Find where the given text appears and provide that cell's center as (x, y) coordinate. 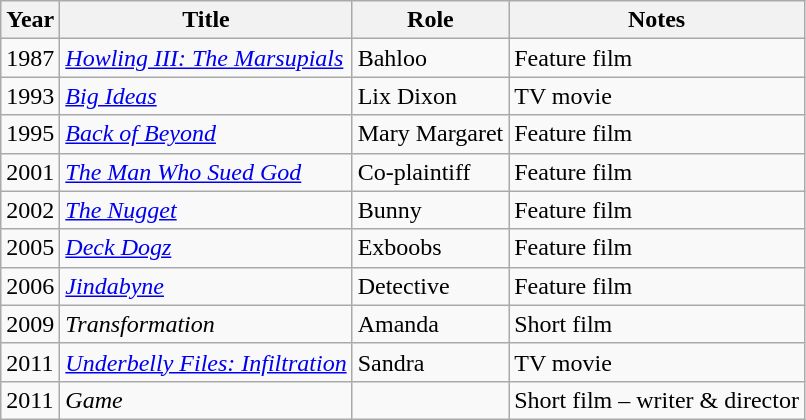
Mary Margaret (430, 134)
Jindabyne (206, 286)
1995 (30, 134)
Detective (430, 286)
The Man Who Sued God (206, 172)
Deck Dogz (206, 248)
Amanda (430, 324)
Role (430, 20)
Game (206, 400)
2001 (30, 172)
Underbelly Files: Infiltration (206, 362)
Transformation (206, 324)
Bahloo (430, 58)
Short film – writer & director (657, 400)
1993 (30, 96)
Bunny (430, 210)
The Nugget (206, 210)
2009 (30, 324)
Exboobs (430, 248)
Year (30, 20)
Sandra (430, 362)
Howling III: The Marsupials (206, 58)
Lix Dixon (430, 96)
Title (206, 20)
2002 (30, 210)
Big Ideas (206, 96)
Back of Beyond (206, 134)
2006 (30, 286)
1987 (30, 58)
Short film (657, 324)
2005 (30, 248)
Notes (657, 20)
Co-plaintiff (430, 172)
